Scan for the cell matching the given text and deliver its (x, y) coordinate at center. 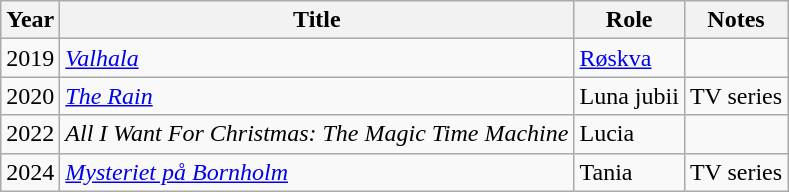
Year (30, 20)
Tania (629, 172)
Mysteriet på Bornholm (317, 172)
2020 (30, 96)
2022 (30, 134)
2019 (30, 58)
All I Want For Christmas: The Magic Time Machine (317, 134)
Lucia (629, 134)
Luna jubii (629, 96)
Røskva (629, 58)
The Rain (317, 96)
Valhala (317, 58)
Role (629, 20)
Title (317, 20)
2024 (30, 172)
Notes (736, 20)
